Detect which cell encompasses the target text, then output its (X, Y) center coordinate. 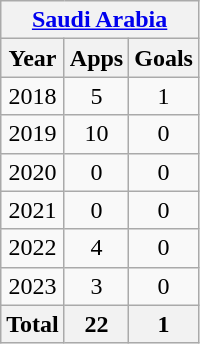
Total (33, 324)
Year (33, 58)
2023 (33, 286)
2021 (33, 210)
5 (96, 96)
22 (96, 324)
2018 (33, 96)
2019 (33, 134)
2020 (33, 172)
2022 (33, 248)
Goals (164, 58)
4 (96, 248)
Apps (96, 58)
10 (96, 134)
3 (96, 286)
Saudi Arabia (100, 20)
